Locate the cell with the specified text and output its [x, y] center coordinate. 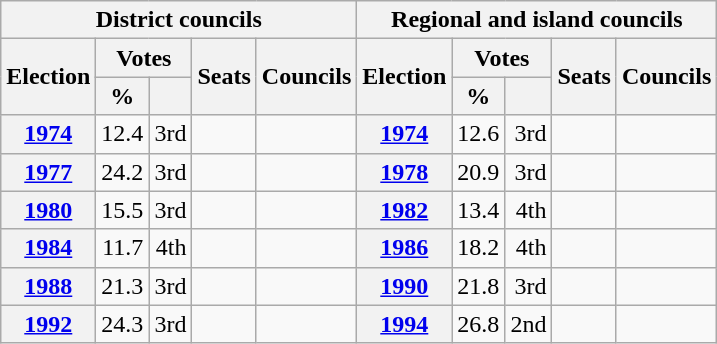
21.8 [478, 286]
2nd [528, 324]
12.4 [122, 134]
11.7 [122, 248]
1978 [404, 172]
1994 [404, 324]
1984 [48, 248]
1992 [48, 324]
15.5 [122, 210]
21.3 [122, 286]
24.2 [122, 172]
1990 [404, 286]
District councils [179, 20]
1982 [404, 210]
24.3 [122, 324]
1980 [48, 210]
1977 [48, 172]
Regional and island councils [537, 20]
26.8 [478, 324]
1988 [48, 286]
1986 [404, 248]
13.4 [478, 210]
18.2 [478, 248]
12.6 [478, 134]
20.9 [478, 172]
